For the text-containing cell, return its midpoint in (x, y) coordinate format. 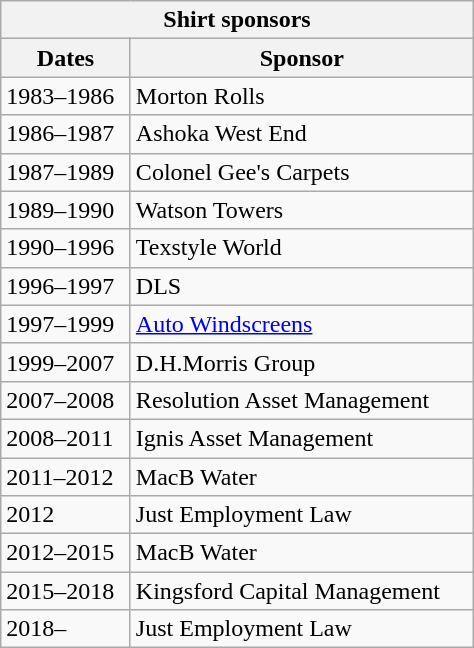
Shirt sponsors (237, 20)
DLS (302, 286)
Texstyle World (302, 248)
Ashoka West End (302, 134)
1990–1996 (66, 248)
2008–2011 (66, 438)
Morton Rolls (302, 96)
2011–2012 (66, 477)
Kingsford Capital Management (302, 591)
Resolution Asset Management (302, 400)
1996–1997 (66, 286)
2012–2015 (66, 553)
2012 (66, 515)
Dates (66, 58)
Auto Windscreens (302, 324)
1983–1986 (66, 96)
Sponsor (302, 58)
Watson Towers (302, 210)
1999–2007 (66, 362)
2015–2018 (66, 591)
2018– (66, 629)
1987–1989 (66, 172)
Colonel Gee's Carpets (302, 172)
1989–1990 (66, 210)
D.H.Morris Group (302, 362)
1997–1999 (66, 324)
2007–2008 (66, 400)
1986–1987 (66, 134)
Ignis Asset Management (302, 438)
